Provide the (x, y) coordinate of the cell's center where the given text is located.  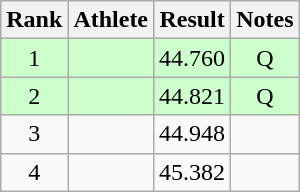
4 (34, 172)
1 (34, 58)
Athlete (111, 20)
Result (192, 20)
45.382 (192, 172)
44.760 (192, 58)
2 (34, 96)
3 (34, 134)
44.948 (192, 134)
Rank (34, 20)
Notes (265, 20)
44.821 (192, 96)
